Identify which cell holds the provided text, then report its [x, y] central coordinate. 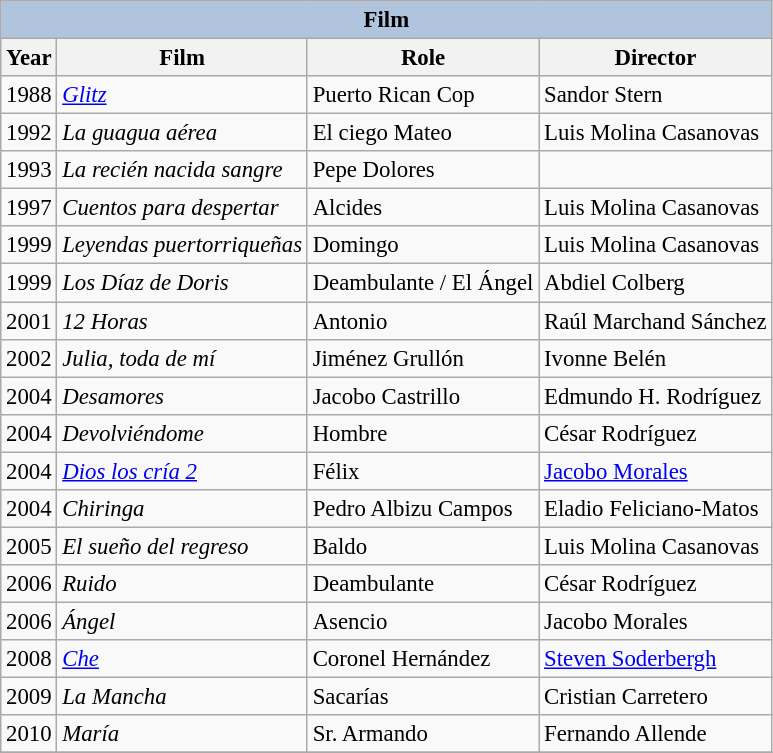
Asencio [422, 621]
María [182, 734]
Director [656, 58]
La recién nacida sangre [182, 170]
1997 [29, 208]
Jacobo Castrillo [422, 396]
Edmundo H. Rodríguez [656, 396]
2008 [29, 659]
Jiménez Grullón [422, 358]
Desamores [182, 396]
Baldo [422, 546]
El sueño del regreso [182, 546]
Year [29, 58]
Ruido [182, 584]
Sr. Armando [422, 734]
Los Díaz de Doris [182, 283]
Antonio [422, 321]
La guagua aérea [182, 133]
1988 [29, 95]
Devolviéndome [182, 433]
Hombre [422, 433]
1993 [29, 170]
12 Horas [182, 321]
Che [182, 659]
2009 [29, 697]
2001 [29, 321]
Félix [422, 471]
Puerto Rican Cop [422, 95]
Steven Soderbergh [656, 659]
Dios los cría 2 [182, 471]
Cristian Carretero [656, 697]
Raúl Marchand Sánchez [656, 321]
Coronel Hernández [422, 659]
Fernando Allende [656, 734]
Ivonne Belén [656, 358]
Julia, toda de mí [182, 358]
Sandor Stern [656, 95]
Role [422, 58]
Pedro Albizu Campos [422, 509]
Deambulante [422, 584]
Sacarías [422, 697]
Chiringa [182, 509]
La Mancha [182, 697]
Abdiel Colberg [656, 283]
Alcides [422, 208]
Domingo [422, 245]
2002 [29, 358]
Ángel [182, 621]
2010 [29, 734]
Pepe Dolores [422, 170]
El ciego Mateo [422, 133]
Leyendas puertorriqueñas [182, 245]
Eladio Feliciano-Matos [656, 509]
Cuentos para despertar [182, 208]
1992 [29, 133]
Glitz [182, 95]
2005 [29, 546]
Deambulante / El Ángel [422, 283]
